Identify which cell holds the provided text, then report its [X, Y] central coordinate. 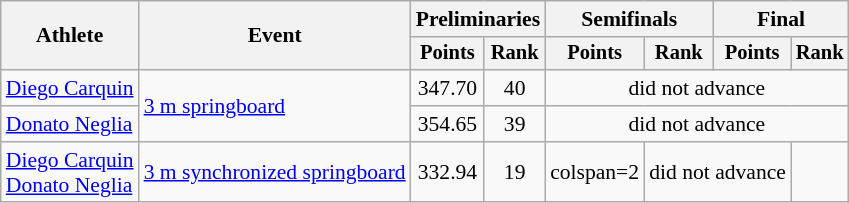
19 [514, 172]
Diego Carquin [70, 88]
3 m springboard [275, 106]
colspan=2 [594, 172]
Event [275, 36]
3 m synchronized springboard [275, 172]
Athlete [70, 36]
332.94 [448, 172]
Semifinals [629, 19]
Diego CarquinDonato Neglia [70, 172]
347.70 [448, 88]
40 [514, 88]
Final [780, 19]
354.65 [448, 124]
Preliminaries [478, 19]
Donato Neglia [70, 124]
39 [514, 124]
